Return (X, Y) of the center of cell containing provided text 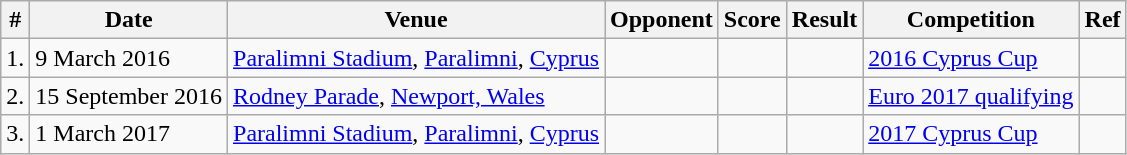
3. (16, 134)
Score (752, 20)
1. (16, 58)
1 March 2017 (129, 134)
Venue (416, 20)
Euro 2017 qualifying (971, 96)
Ref (1102, 20)
Rodney Parade, Newport, Wales (416, 96)
2. (16, 96)
2017 Cyprus Cup (971, 134)
Opponent (662, 20)
Competition (971, 20)
# (16, 20)
Result (824, 20)
2016 Cyprus Cup (971, 58)
15 September 2016 (129, 96)
Date (129, 20)
9 March 2016 (129, 58)
